From the cell containing the given text, extract its center point as [x, y] coordinate. 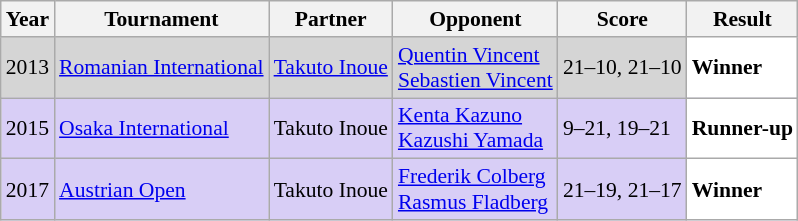
2015 [28, 128]
Quentin Vincent Sebastien Vincent [476, 68]
Kenta Kazuno Kazushi Yamada [476, 128]
21–10, 21–10 [622, 68]
Year [28, 19]
Tournament [162, 19]
2017 [28, 190]
Runner-up [742, 128]
Frederik Colberg Rasmus Fladberg [476, 190]
Score [622, 19]
Romanian International [162, 68]
21–19, 21–17 [622, 190]
Opponent [476, 19]
Osaka International [162, 128]
Partner [331, 19]
Austrian Open [162, 190]
9–21, 19–21 [622, 128]
Result [742, 19]
2013 [28, 68]
